Search for the cell housing the specified text and yield its (x, y) center coordinate. 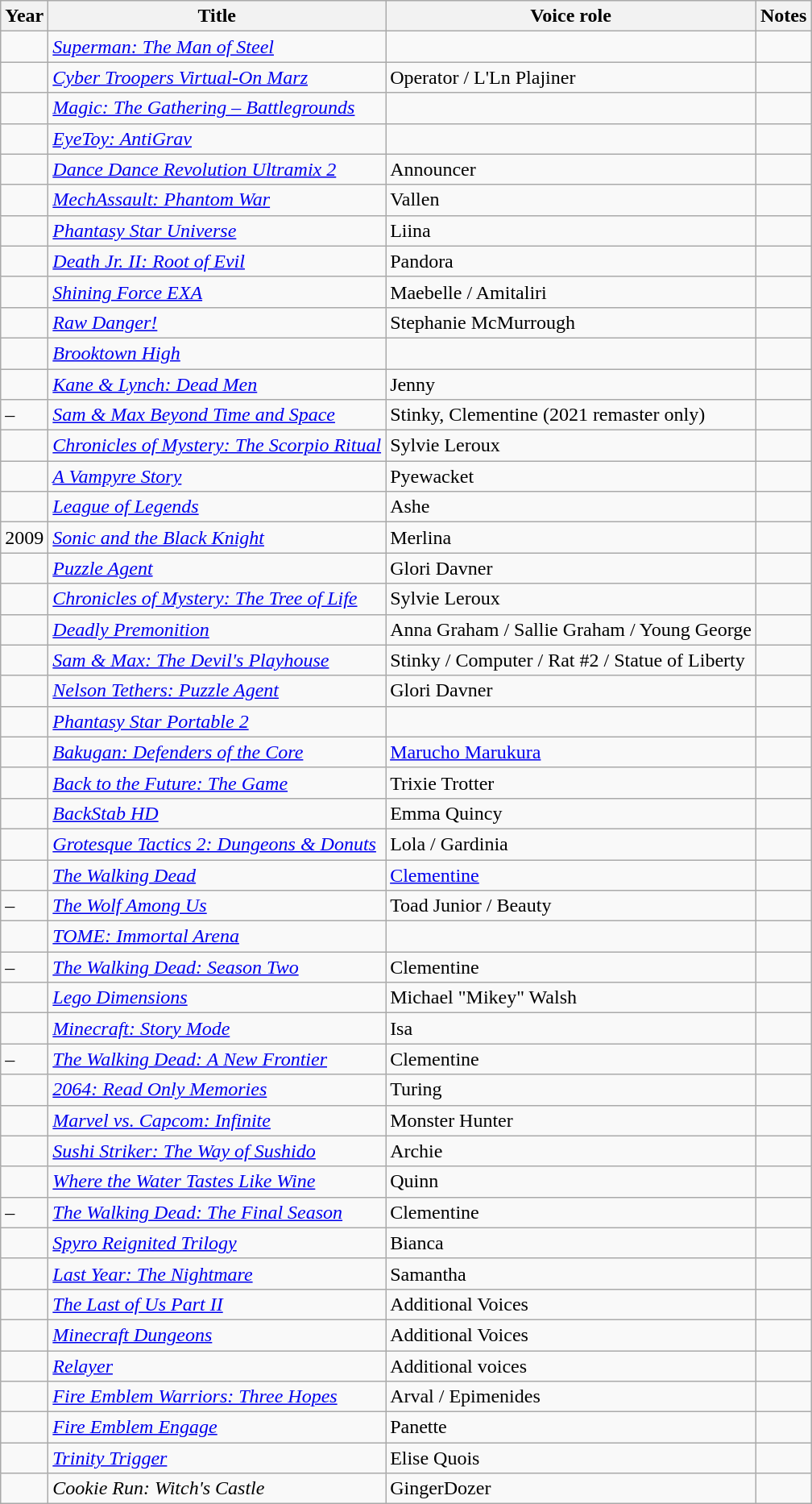
Back to the Future: The Game (217, 783)
Puzzle Agent (217, 568)
Where the Water Tastes Like Wine (217, 1182)
Cookie Run: Witch's Castle (217, 1489)
Sonic and the Black Knight (217, 538)
Liina (571, 231)
Jenny (571, 384)
Phantasy Star Universe (217, 231)
Elise Quois (571, 1458)
Turing (571, 1090)
Bianca (571, 1243)
A Vampyre Story (217, 476)
Panette (571, 1427)
Raw Danger! (217, 322)
Archie (571, 1151)
Notes (783, 16)
Toad Junior / Beauty (571, 906)
Merlina (571, 538)
Marucho Marukura (571, 752)
Chronicles of Mystery: The Scorpio Ritual (217, 446)
Nelson Tethers: Puzzle Agent (217, 691)
Year (24, 16)
2064: Read Only Memories (217, 1090)
Sam & Max Beyond Time and Space (217, 415)
League of Legends (217, 507)
Phantasy Star Portable 2 (217, 721)
Grotesque Tactics 2: Dungeons & Donuts (217, 844)
Isa (571, 1028)
Arval / Epimenides (571, 1397)
MechAssault: Phantom War (217, 200)
Deadly Premonition (217, 629)
Michael "Mikey" Walsh (571, 998)
Minecraft Dungeons (217, 1335)
Stephanie McMurrough (571, 322)
The Walking Dead: The Final Season (217, 1212)
The Walking Dead (217, 875)
Title (217, 16)
Stinky / Computer / Rat #2 / Statue of Liberty (571, 660)
Pyewacket (571, 476)
Marvel vs. Capcom: Infinite (217, 1120)
Samantha (571, 1273)
Quinn (571, 1182)
GingerDozer (571, 1489)
Brooktown High (217, 353)
Cyber Troopers Virtual-On Marz (217, 77)
TOME: Immortal Arena (217, 937)
Voice role (571, 16)
Additional voices (571, 1366)
Ashe (571, 507)
Dance Dance Revolution Ultramix 2 (217, 169)
Minecraft: Story Mode (217, 1028)
Magic: The Gathering – Battlegrounds (217, 108)
Announcer (571, 169)
Trinity Trigger (217, 1458)
Fire Emblem Warriors: Three Hopes (217, 1397)
Sam & Max: The Devil's Playhouse (217, 660)
EyeToy: AntiGrav (217, 139)
Monster Hunter (571, 1120)
Relayer (217, 1366)
The Last of Us Part II (217, 1304)
Emma Quincy (571, 813)
Anna Graham / Sallie Graham / Young George (571, 629)
Stinky, Clementine (2021 remaster only) (571, 415)
Death Jr. II: Root of Evil (217, 261)
Chronicles of Mystery: The Tree of Life (217, 599)
Superman: The Man of Steel (217, 47)
Lego Dimensions (217, 998)
Operator / L'Ln Plajiner (571, 77)
The Wolf Among Us (217, 906)
Vallen (571, 200)
Last Year: The Nightmare (217, 1273)
Fire Emblem Engage (217, 1427)
Kane & Lynch: Dead Men (217, 384)
Pandora (571, 261)
2009 (24, 538)
The Walking Dead: A New Frontier (217, 1059)
Spyro Reignited Trilogy (217, 1243)
The Walking Dead: Season Two (217, 967)
Shining Force EXA (217, 292)
Bakugan: Defenders of the Core (217, 752)
Sushi Striker: The Way of Sushido (217, 1151)
Lola / Gardinia (571, 844)
BackStab HD (217, 813)
Maebelle / Amitaliri (571, 292)
Trixie Trotter (571, 783)
